Return [x, y] of the center of cell containing provided text 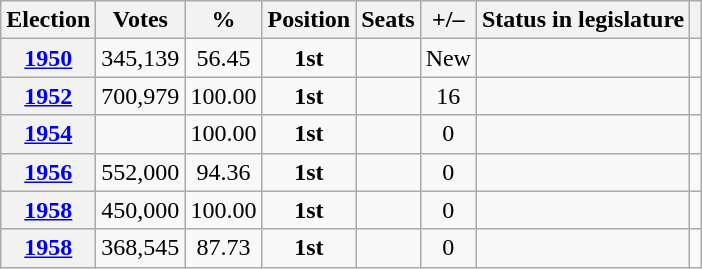
Election [48, 20]
+/– [448, 20]
Status in legislature [582, 20]
Votes [140, 20]
% [224, 20]
1952 [48, 96]
1950 [48, 58]
New [448, 58]
Position [309, 20]
Seats [388, 20]
87.73 [224, 248]
552,000 [140, 172]
450,000 [140, 210]
94.36 [224, 172]
368,545 [140, 248]
16 [448, 96]
56.45 [224, 58]
1954 [48, 134]
700,979 [140, 96]
345,139 [140, 58]
1956 [48, 172]
